From the cell containing the given text, extract its center point as (x, y) coordinate. 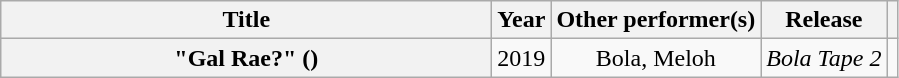
Year (522, 20)
2019 (522, 58)
Bola, Meloh (656, 58)
"Gal Rae?" () (246, 58)
Bola Tape 2 (824, 58)
Title (246, 20)
Release (824, 20)
Other performer(s) (656, 20)
